Return the [x, y] coordinate for the center point of the cell that contains the specified text.  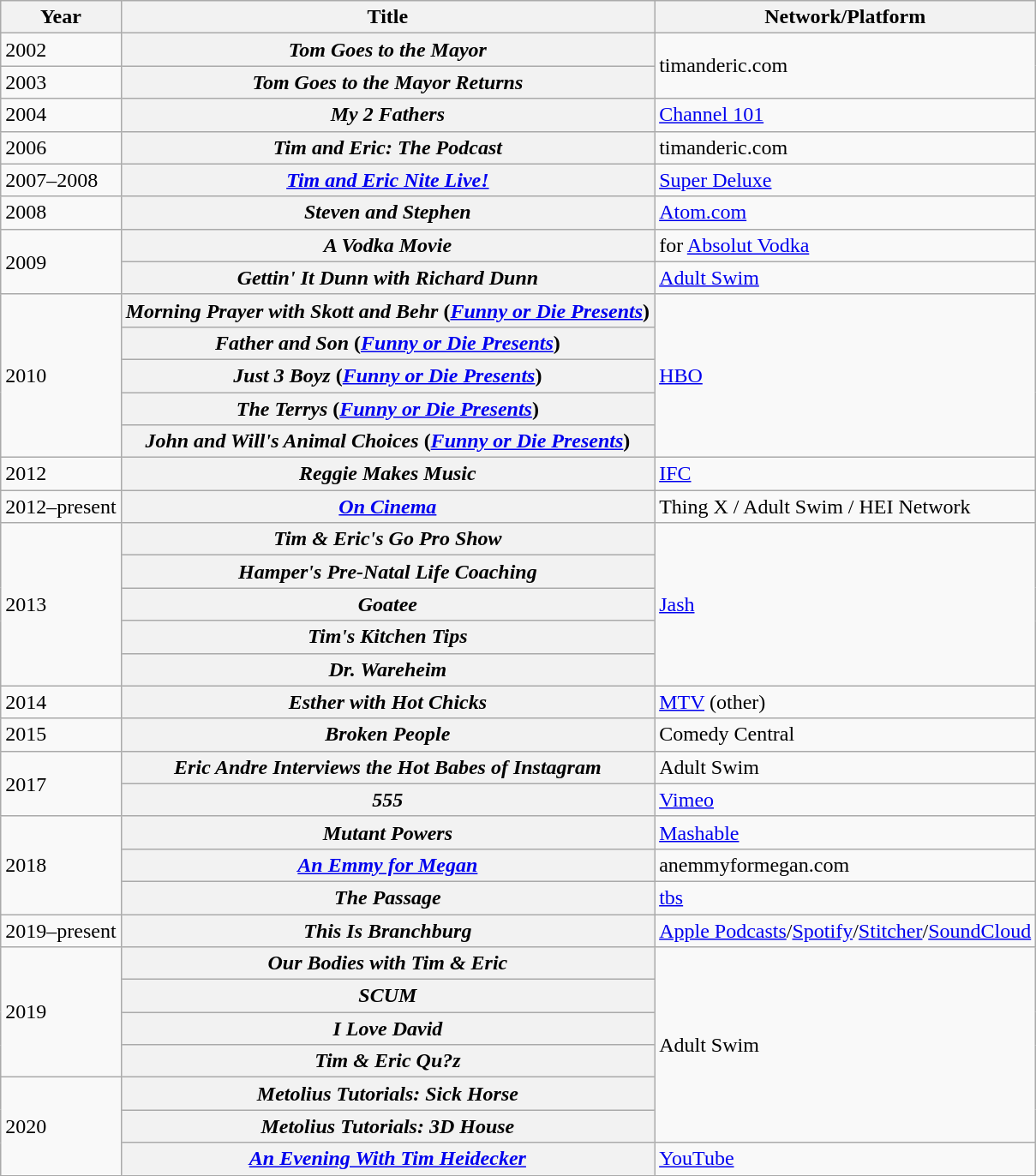
Tim's Kitchen Tips [387, 637]
2003 [61, 82]
2020 [61, 1126]
Apple Podcasts/Spotify/Stitcher/SoundCloud [845, 930]
John and Will's Animal Choices (Funny or Die Presents) [387, 441]
Gettin' It Dunn with Richard Dunn [387, 278]
Broken People [387, 735]
Tom Goes to the Mayor Returns [387, 82]
Year [61, 17]
Tim & Eric's Go Pro Show [387, 539]
The Terrys (Funny or Die Presents) [387, 409]
Father and Son (Funny or Die Presents) [387, 343]
The Passage [387, 897]
An Evening With Tim Heidecker [387, 1159]
2010 [61, 375]
On Cinema [387, 507]
2002 [61, 50]
Reggie Makes Music [387, 474]
2004 [61, 115]
SCUM [387, 996]
Our Bodies with Tim & Eric [387, 963]
2008 [61, 213]
2013 [61, 604]
2017 [61, 783]
A Vodka Movie [387, 245]
Esther with Hot Chicks [387, 702]
tbs [845, 897]
An Emmy for Megan [387, 865]
IFC [845, 474]
Channel 101 [845, 115]
2019 [61, 1012]
Vimeo [845, 800]
Network/Platform [845, 17]
Thing X / Adult Swim / HEI Network [845, 507]
2012–present [61, 507]
Mashable [845, 832]
Tim and Eric Nite Live! [387, 180]
Just 3 Boyz (Funny or Die Presents) [387, 375]
Metolius Tutorials: Sick Horse [387, 1094]
2014 [61, 702]
I Love David [387, 1029]
2015 [61, 735]
Tim & Eric Qu?z [387, 1061]
for Absolut Vodka [845, 245]
HBO [845, 375]
Super Deluxe [845, 180]
2018 [61, 865]
2012 [61, 474]
Morning Prayer with Skott and Behr (Funny or Die Presents) [387, 310]
Hamper's Pre-Natal Life Coaching [387, 572]
Tim and Eric: The Podcast [387, 147]
2006 [61, 147]
Mutant Powers [387, 832]
Metolius Tutorials: 3D House [387, 1126]
Comedy Central [845, 735]
My 2 Fathers [387, 115]
Goatee [387, 604]
Eric Andre Interviews the Hot Babes of Instagram [387, 767]
2019–present [61, 930]
Steven and Stephen [387, 213]
Tom Goes to the Mayor [387, 50]
555 [387, 800]
Title [387, 17]
Atom.com [845, 213]
Jash [845, 604]
This Is Branchburg [387, 930]
MTV (other) [845, 702]
Dr. Wareheim [387, 669]
2007–2008 [61, 180]
2009 [61, 261]
anemmyformegan.com [845, 865]
YouTube [845, 1159]
